Return [x, y] of the center of cell containing provided text 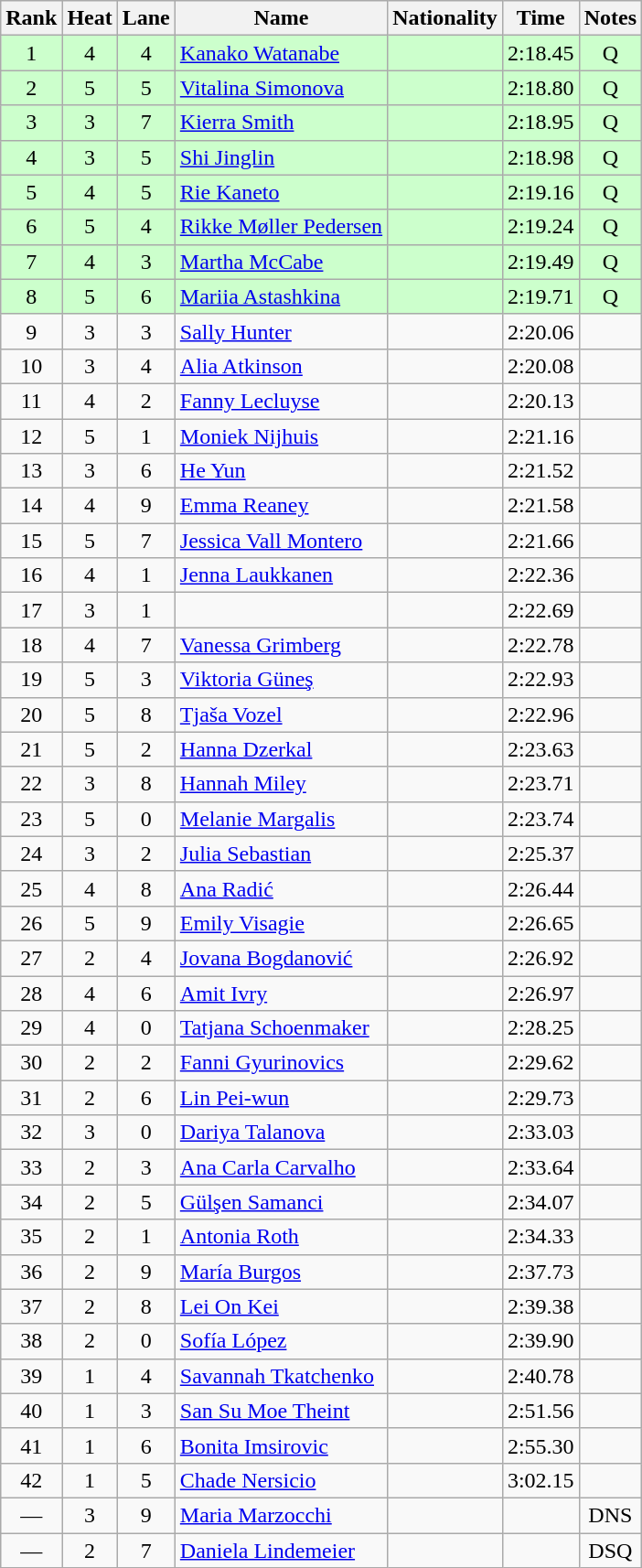
Antonia Roth [281, 1237]
2:20.08 [540, 366]
Alia Atkinson [281, 366]
2:18.95 [540, 123]
21 [31, 749]
Rank [31, 18]
Savannah Tkatchenko [281, 1376]
2:18.80 [540, 88]
18 [31, 645]
Shi Jinglin [281, 157]
Lin Pei-wun [281, 1098]
28 [31, 993]
2:21.16 [540, 436]
2:26.65 [540, 923]
Notes [610, 18]
Jenna Laukkanen [281, 575]
2:25.37 [540, 854]
Gülşen Samanci [281, 1202]
2:40.78 [540, 1376]
Tjaša Vozel [281, 714]
Jessica Vall Montero [281, 541]
39 [31, 1376]
DNS [610, 1515]
Chade Nersicio [281, 1480]
2:28.25 [540, 1028]
3:02.15 [540, 1480]
Viktoria Güneş [281, 680]
Kanako Watanabe [281, 53]
2:29.62 [540, 1063]
2:18.45 [540, 53]
Julia Sebastian [281, 854]
29 [31, 1028]
Vitalina Simonova [281, 88]
2:26.92 [540, 958]
2:33.03 [540, 1133]
Rikke Møller Pedersen [281, 227]
2:26.44 [540, 888]
Kierra Smith [281, 123]
2:19.16 [540, 192]
Fanny Lecluyse [281, 401]
Lei On Kei [281, 1306]
2:19.49 [540, 262]
Tatjana Schoenmaker [281, 1028]
Sofía López [281, 1341]
2:21.58 [540, 506]
19 [31, 680]
2:21.52 [540, 471]
Sally Hunter [281, 331]
Fanni Gyurinovics [281, 1063]
2:22.69 [540, 610]
DSQ [610, 1551]
Mariia Astashkina [281, 296]
33 [31, 1167]
35 [31, 1237]
12 [31, 436]
15 [31, 541]
2:20.06 [540, 331]
2:23.74 [540, 819]
2:39.38 [540, 1306]
2:39.90 [540, 1341]
27 [31, 958]
40 [31, 1411]
2:29.73 [540, 1098]
2:34.33 [540, 1237]
24 [31, 854]
10 [31, 366]
11 [31, 401]
Ana Carla Carvalho [281, 1167]
Amit Ivry [281, 993]
38 [31, 1341]
22 [31, 784]
He Yun [281, 471]
13 [31, 471]
Jovana Bogdanović [281, 958]
34 [31, 1202]
41 [31, 1445]
2:19.24 [540, 227]
Moniek Nijhuis [281, 436]
Dariya Talanova [281, 1133]
2:37.73 [540, 1272]
14 [31, 506]
36 [31, 1272]
Nationality [445, 18]
17 [31, 610]
2:23.63 [540, 749]
Emily Visagie [281, 923]
16 [31, 575]
Heat [90, 18]
42 [31, 1480]
San Su Moe Theint [281, 1411]
2:18.98 [540, 157]
Ana Radić [281, 888]
26 [31, 923]
2:22.96 [540, 714]
Time [540, 18]
30 [31, 1063]
Vanessa Grimberg [281, 645]
2:19.71 [540, 296]
Daniela Lindemeier [281, 1551]
2:22.36 [540, 575]
Name [281, 18]
2:33.64 [540, 1167]
32 [31, 1133]
Maria Marzocchi [281, 1515]
2:26.97 [540, 993]
20 [31, 714]
37 [31, 1306]
2:22.78 [540, 645]
Hannah Miley [281, 784]
Hanna Dzerkal [281, 749]
2:23.71 [540, 784]
Rie Kaneto [281, 192]
María Burgos [281, 1272]
23 [31, 819]
2:55.30 [540, 1445]
2:20.13 [540, 401]
2:22.93 [540, 680]
Emma Reaney [281, 506]
25 [31, 888]
2:34.07 [540, 1202]
Lane [146, 18]
Bonita Imsirovic [281, 1445]
2:21.66 [540, 541]
2:51.56 [540, 1411]
Melanie Margalis [281, 819]
Martha McCabe [281, 262]
31 [31, 1098]
